Capture the cell that displays the provided text and extract its (X, Y) central coordinate. 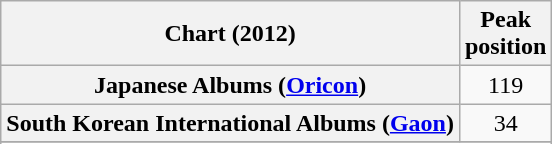
Japanese Albums (Oricon) (230, 85)
South Korean International Albums (Gaon) (230, 123)
Peak position (505, 34)
119 (505, 85)
34 (505, 123)
Chart (2012) (230, 34)
